Capture the cell that displays the provided text and extract its (x, y) central coordinate. 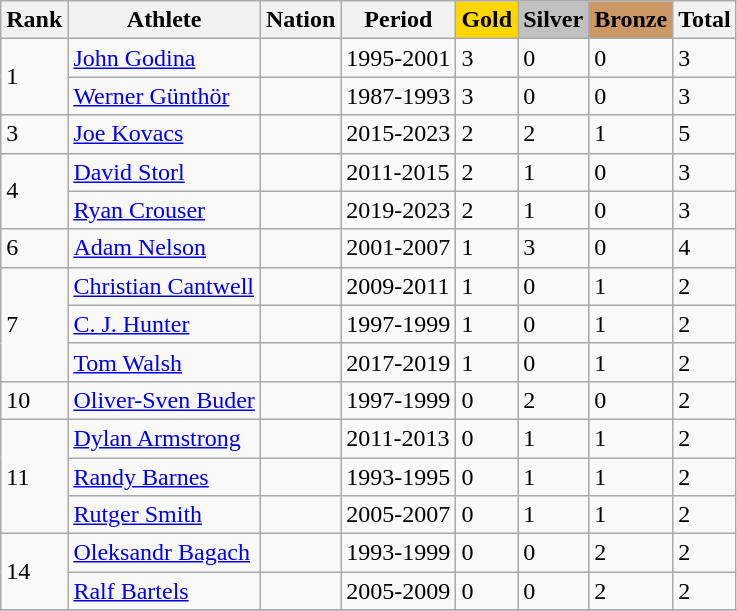
Gold (487, 20)
2011-2013 (398, 438)
7 (34, 324)
Nation (300, 20)
Oliver-Sven Buder (164, 400)
Ryan Crouser (164, 210)
2005-2009 (398, 591)
Period (398, 20)
Tom Walsh (164, 362)
Total (705, 20)
Adam Nelson (164, 248)
1993-1999 (398, 553)
2011-2015 (398, 172)
John Godina (164, 58)
Werner Günthör (164, 96)
Rutger Smith (164, 515)
Joe Kovacs (164, 134)
2001-2007 (398, 248)
C. J. Hunter (164, 324)
1995-2001 (398, 58)
6 (34, 248)
Dylan Armstrong (164, 438)
5 (705, 134)
Silver (554, 20)
2017-2019 (398, 362)
14 (34, 572)
Christian Cantwell (164, 286)
2019-2023 (398, 210)
2005-2007 (398, 515)
Randy Barnes (164, 477)
Rank (34, 20)
1987-1993 (398, 96)
2009-2011 (398, 286)
11 (34, 476)
2015-2023 (398, 134)
1993-1995 (398, 477)
10 (34, 400)
David Storl (164, 172)
Bronze (631, 20)
Ralf Bartels (164, 591)
Athlete (164, 20)
Oleksandr Bagach (164, 553)
